From the cell containing the given text, extract its center point as [x, y] coordinate. 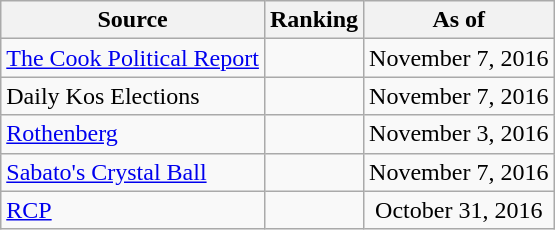
RCP [133, 210]
Daily Kos Elections [133, 96]
Rothenberg [133, 134]
The Cook Political Report [133, 58]
Ranking [314, 20]
October 31, 2016 [459, 210]
Source [133, 20]
November 3, 2016 [459, 134]
As of [459, 20]
Sabato's Crystal Ball [133, 172]
